Extract the [X, Y] coordinate from the center of the cell holding the provided text.  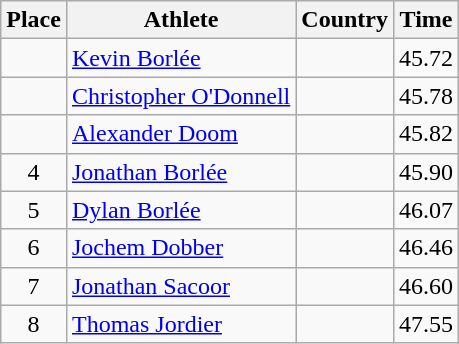
5 [34, 210]
46.07 [426, 210]
Jochem Dobber [180, 248]
Kevin Borlée [180, 58]
45.72 [426, 58]
Place [34, 20]
Country [345, 20]
8 [34, 324]
6 [34, 248]
45.78 [426, 96]
45.90 [426, 172]
Jonathan Sacoor [180, 286]
Alexander Doom [180, 134]
Time [426, 20]
46.60 [426, 286]
Dylan Borlée [180, 210]
Christopher O'Donnell [180, 96]
46.46 [426, 248]
Thomas Jordier [180, 324]
45.82 [426, 134]
4 [34, 172]
7 [34, 286]
Jonathan Borlée [180, 172]
Athlete [180, 20]
47.55 [426, 324]
